Return [x, y] of the center of cell containing provided text 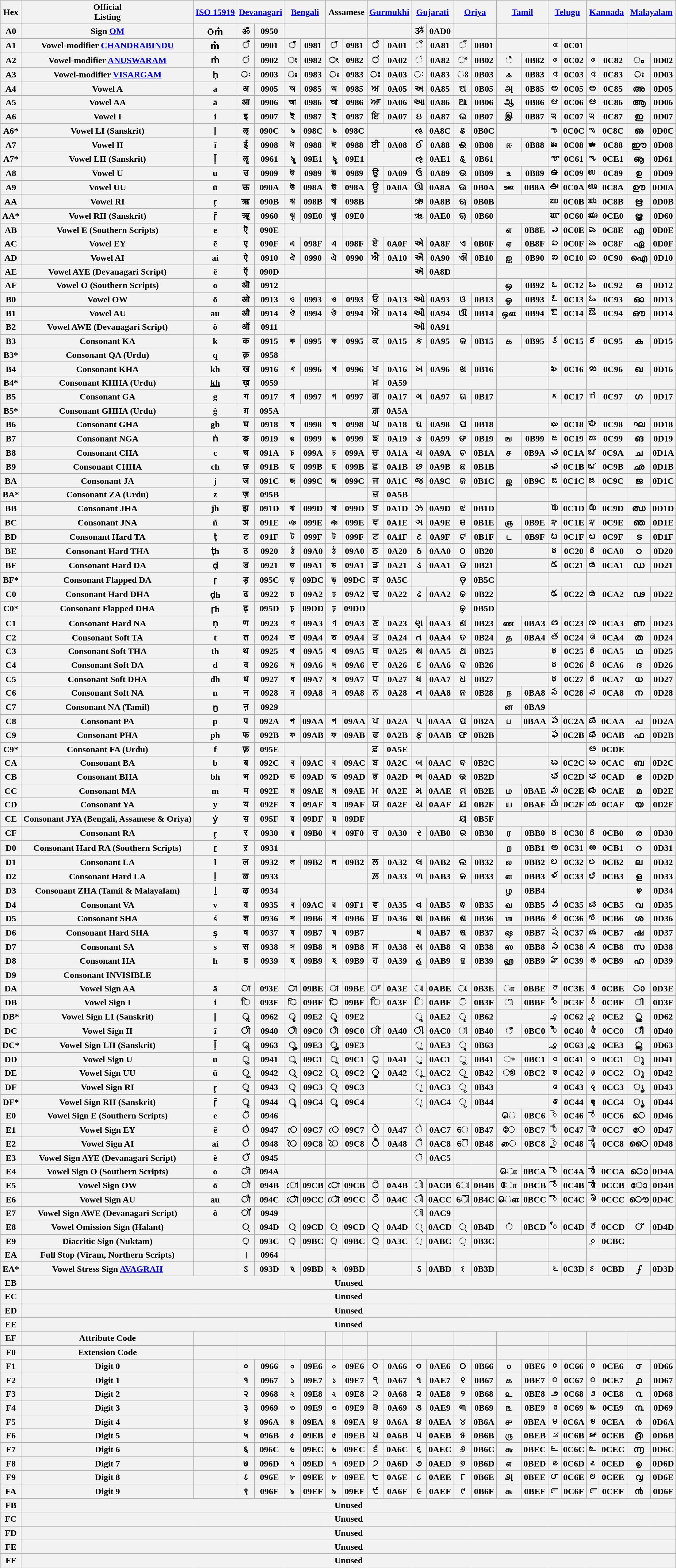
ଢ [462, 594]
ય [419, 805]
૪ [419, 1422]
ऋ [245, 202]
Consonant Soft TA [107, 637]
ଯ [462, 805]
EB [11, 1283]
0D2F [663, 805]
ॅ [245, 1158]
ૈ [419, 1144]
F5 [11, 1422]
0D3E [663, 989]
य [245, 805]
0908 [270, 145]
ਓ [375, 299]
0B93 [535, 299]
0D34 [663, 891]
0AA2 [440, 594]
0A9E [440, 523]
0ACB [440, 1185]
0BBE [535, 989]
ൈ [638, 1144]
Vowel Sign EY [107, 1130]
0D2A [663, 721]
છ [419, 467]
೮ [593, 1477]
0C09 [574, 173]
ଗ [462, 397]
0D6C [663, 1450]
ூ [509, 1073]
0C6C [574, 1450]
0B05 [484, 89]
Consonant RA [107, 833]
0C28 [574, 693]
B3 [11, 341]
0AB7 [440, 933]
జ [554, 481]
0D30 [663, 833]
୭ [462, 1464]
0AC4 [440, 1102]
Digit 4 [107, 1422]
0A86 [440, 103]
0CC1 [613, 1059]
५ [245, 1436]
Vowel-modifier VISARGAM [107, 74]
t [215, 637]
ક [419, 341]
ଦ [462, 665]
૯ [419, 1491]
೧ [593, 1380]
ḥ [215, 74]
0C0B [574, 202]
0B6A [484, 1422]
द [245, 665]
క [554, 341]
ৱ [334, 905]
ം [638, 60]
ౠ [554, 216]
േ [638, 1130]
0A88 [440, 145]
0AB0 [440, 833]
l [215, 862]
Consonant Soft DA [107, 665]
0A41 [397, 1059]
ण [245, 623]
൬ [638, 1450]
0A25 [397, 651]
0A36 [397, 919]
ଞ [462, 523]
ह [245, 961]
ೋ [593, 1185]
0BB9 [535, 961]
ఝ [554, 508]
0BBF [535, 1003]
ല [638, 862]
0CEC [613, 1450]
ଡ [462, 566]
0C36 [574, 919]
ன [509, 707]
0AEE [440, 1477]
ആ [638, 103]
ാ [638, 989]
ೌ [593, 1200]
യ [638, 805]
Consonant PHA [107, 735]
0D1B [663, 467]
0A33 [397, 876]
ൊ [638, 1171]
ગ [419, 397]
ṁ [215, 60]
୬ [462, 1450]
0B6B [484, 1436]
Vowel A [107, 89]
ஞ [509, 523]
ચ [419, 453]
Consonant GHA [107, 425]
ञ [245, 523]
ఙ [554, 439]
0B43 [484, 1087]
ೡ [593, 159]
ઝ [419, 508]
0C35 [574, 905]
0B83 [535, 74]
0C03 [574, 74]
ਥ [375, 651]
0CA5 [613, 651]
091B [270, 467]
ଋ [462, 202]
0AA7 [440, 679]
੩ [375, 1408]
ੂ [375, 1073]
ഝ [638, 508]
0D0F [663, 244]
0CAD [613, 777]
ग [245, 397]
ऐ [245, 258]
0C46 [574, 1116]
प [245, 721]
0A5C [397, 580]
ॊ [245, 1171]
೨ [593, 1394]
0A3F [397, 1003]
ृ [245, 1087]
ஏ [509, 244]
0A9C [440, 481]
Consonant Flapped DA [107, 580]
൭ [638, 1464]
ਖ [375, 369]
090F [270, 244]
ୠ [462, 216]
Consonant GHHA (Urdu) [107, 411]
ഫ [638, 735]
091A [270, 453]
Vowel Sign U [107, 1059]
ઙ [419, 439]
ਹ [375, 961]
0C8C [613, 131]
F1 [11, 1366]
EC [11, 1297]
३ [245, 1408]
ଝ [462, 508]
Digit 8 [107, 1477]
Vowel Sign AI [107, 1144]
0A47 [397, 1130]
ḍh [215, 594]
Digit 9 [107, 1491]
0944 [270, 1102]
0BB8 [535, 947]
ண [509, 623]
0C30 [574, 833]
0AE7 [440, 1380]
0C96 [613, 369]
ऍ [245, 272]
0CB0 [613, 833]
0A6A [397, 1422]
0C1B [574, 467]
ડ [419, 566]
Vowel Sign O (Southern Scripts) [107, 1171]
Vowel UU [107, 187]
0A89 [440, 173]
ੇ [375, 1130]
ఓ [554, 299]
C6 [11, 693]
२ [245, 1394]
వ [554, 905]
0D2C [663, 763]
ఒ [554, 286]
0D16 [663, 369]
ਕ [375, 341]
D3 [11, 891]
0CED [613, 1464]
ਗ [375, 397]
హ [554, 961]
ଥ [462, 651]
0CB8 [613, 947]
ॠ [245, 216]
ਚ [375, 453]
0CC2 [613, 1073]
ਲ [375, 862]
0D06 [663, 103]
പ [638, 721]
ௌ [509, 1200]
ਟ [375, 537]
ġ [215, 411]
౦ [554, 1366]
ృ [554, 1087]
Digit 1 [107, 1380]
ED [11, 1311]
0AEA [440, 1422]
Digit 6 [107, 1450]
0C94 [613, 313]
ഃ [638, 74]
BA [11, 481]
Vowel Sign RI [107, 1087]
0C93 [613, 299]
0CC8 [613, 1144]
ಬ [593, 763]
ू [245, 1073]
୪ [462, 1422]
ಈ [593, 145]
0CE2 [613, 1017]
୮ [462, 1477]
ਫ [375, 735]
ର [462, 833]
ઠ [419, 551]
0BE8 [535, 1394]
ು [593, 1059]
0934 [270, 891]
० [245, 1366]
ਪ [375, 721]
ढ़ [245, 609]
ଌ [462, 131]
ୂ [462, 1073]
0B23 [484, 623]
ಉ [593, 173]
Consonant KA [107, 341]
ਏ [375, 244]
0A6C [397, 1450]
் [509, 1227]
ਜ [375, 481]
0A24 [397, 637]
ਇ [375, 116]
0CE0 [613, 216]
0B5D [484, 609]
ै [245, 1144]
EA [11, 1255]
ਸ਼ [375, 919]
ઐ [419, 258]
ഷ [638, 933]
091E [270, 523]
ൄ [638, 1102]
র [292, 833]
096B [270, 1436]
Vowel LI (Sanskrit) [107, 131]
0B3F [484, 1003]
0AC1 [440, 1059]
0B0C [484, 131]
౫ [554, 1436]
B5* [11, 411]
ஂ [509, 60]
Consonant Hard TA [107, 537]
Diacritic Sign (Nuktam) [107, 1241]
C1 [11, 623]
0B9F [535, 537]
Consonant BA [107, 763]
೬ [593, 1450]
ઉ [419, 173]
B3* [11, 355]
് [638, 1227]
0C6A [574, 1422]
વ [419, 905]
ପ [462, 721]
Consonant YA [107, 805]
क [245, 341]
ଧ [462, 679]
Full Stop (Viram, Northern Scripts) [107, 1255]
0AB6 [440, 919]
0C0C [574, 131]
0AA6 [440, 665]
0A28 [397, 693]
0D47 [663, 1130]
0B14 [484, 313]
0926 [270, 665]
C9 [11, 735]
ଽ [462, 1269]
091D [270, 508]
0907 [270, 116]
0CA2 [613, 594]
੯ [375, 1491]
0CCD [613, 1227]
0CBC [613, 1241]
വ [638, 905]
ḍ [215, 566]
ઢ [419, 594]
ಜ [593, 481]
0A5B [397, 494]
0ACD [440, 1227]
ఽ [554, 1269]
0ABD [440, 1269]
0BE6 [535, 1366]
ౡ [554, 159]
0941 [270, 1059]
ଅ [462, 89]
0BEE [535, 1477]
ಪ [593, 721]
EA* [11, 1269]
C0* [11, 609]
ದ [593, 665]
0A94 [440, 313]
0CE1 [613, 159]
0933 [270, 876]
Consonant SHA [107, 919]
0A32 [397, 862]
ਖ਼ [375, 383]
ड़ [245, 580]
0CCB [613, 1185]
0A59 [397, 383]
ನ [593, 693]
ு [509, 1059]
0D0B [663, 202]
Vowel Sign AA [107, 989]
े [245, 1130]
ं [245, 60]
AA* [11, 216]
೯ [593, 1491]
0C3F [574, 1003]
0923 [270, 623]
എ [638, 230]
೫ [593, 1436]
Hex [11, 12]
உ [509, 173]
0A27 [397, 679]
0AB3 [440, 876]
0B6F [484, 1491]
૧ [419, 1380]
CF [11, 833]
0A0F [397, 244]
௯ [509, 1491]
0916 [270, 369]
Consonant JYA (Bengali, Assamese & Oriya) [107, 819]
ૐ [419, 31]
ಲ [593, 862]
0AEB [440, 1436]
ట [554, 537]
ಶ [593, 919]
ಊ [593, 187]
౯ [554, 1491]
D4 [11, 905]
ଔ [462, 313]
0921 [270, 566]
ಂ [593, 60]
0CC3 [613, 1087]
ઔ [419, 313]
0A9F [440, 537]
093F [270, 1003]
ૣ [419, 1045]
ம [509, 791]
0CE9 [613, 1408]
ಆ [593, 103]
૬ [419, 1450]
0BA3 [535, 623]
0967 [270, 1380]
ః [554, 74]
0A2C [397, 763]
C5 [11, 679]
0929 [270, 707]
ధ [554, 679]
0D40 [663, 1031]
0CE7 [613, 1380]
F6 [11, 1436]
ख़ [245, 383]
0B35 [484, 905]
090A [270, 187]
0A4D [397, 1227]
ऌ [245, 131]
ઇ [419, 116]
D9 [11, 975]
ಇ [593, 116]
ഒ [638, 286]
Consonant KHA [107, 369]
ൃ [638, 1087]
Gujarati [432, 12]
ಯ [593, 805]
0910 [270, 258]
ಋ [593, 202]
ख [245, 369]
ૠ [419, 216]
0A06 [397, 103]
B9 [11, 467]
ீ [509, 1031]
0B90 [535, 258]
ତ [462, 637]
ఆ [554, 103]
ṣ [215, 933]
ੈ [375, 1144]
ഘ [638, 425]
0D67 [663, 1380]
੬ [375, 1450]
ச [509, 453]
ા [419, 989]
ಷ [593, 933]
೪ [593, 1422]
k [215, 341]
ಎ [593, 230]
B4 [11, 369]
0937 [270, 933]
0B48 [484, 1144]
A6 [11, 116]
0A18 [397, 425]
ఁ [554, 46]
0C99 [613, 439]
ച [638, 453]
0C68 [574, 1394]
0C62 [574, 1017]
ફ [419, 735]
0C82 [613, 60]
ബ [638, 763]
0A8F [440, 244]
0A21 [397, 566]
0D03 [663, 74]
ణ [554, 623]
0945 [270, 1158]
0CA6 [613, 665]
ज़ [245, 494]
0969 [270, 1408]
0C89 [613, 173]
Vowel OW [107, 299]
0C8E [613, 230]
0B68 [484, 1394]
0BEF [535, 1491]
0928 [270, 693]
Consonant HA [107, 961]
ઌ [419, 131]
ജ [638, 481]
Consonant GA [107, 397]
ള [638, 876]
ଵ [462, 905]
C7 [11, 707]
0A66 [397, 1366]
ਨ [375, 693]
Consonant JHA [107, 508]
ਗ਼ [375, 411]
व [245, 905]
ധ [638, 679]
ത [638, 637]
చ [554, 453]
അ [638, 89]
0AEF [440, 1491]
ഡ [638, 566]
0B42 [484, 1073]
0946 [270, 1116]
0D07 [663, 116]
Consonant Hard LA [107, 876]
ए [245, 244]
0C9C [613, 481]
ૌ [419, 1200]
ਯ [375, 805]
0C01 [574, 46]
్ [554, 1227]
OfficialListing [107, 12]
൫ [638, 1436]
త [554, 637]
0A99 [440, 439]
ഇ [638, 116]
९ [245, 1491]
ષ [419, 933]
0902 [270, 60]
CC [11, 791]
൨ [638, 1394]
FF [11, 1561]
ం [554, 60]
આ [419, 103]
0D1E [663, 523]
CA [11, 763]
ళ [554, 876]
090D [270, 272]
Vowel AYE (Devanagari Script) [107, 272]
ु [245, 1059]
ś [215, 919]
0B02 [484, 60]
ై [554, 1144]
0A67 [397, 1380]
BA* [11, 494]
D5 [11, 919]
ં [419, 60]
ಳ [593, 876]
0BCC [535, 1200]
ભ [419, 777]
ద [554, 665]
ീ [638, 1031]
095B [270, 494]
ா [509, 989]
j [215, 481]
ई [245, 145]
इ [245, 116]
Consonant FA (Urdu) [107, 749]
0D12 [663, 286]
0D02 [663, 60]
0A8C [440, 131]
0C06 [574, 103]
B1 [11, 313]
બ [419, 763]
0CEE [613, 1477]
0943 [270, 1087]
Consonant Flapped DHA [107, 609]
ऊ [245, 187]
ങ [638, 439]
0B30 [484, 833]
ଠ [462, 551]
ഴ [638, 891]
0964 [270, 1255]
Vowel Sign UU [107, 1073]
094B [270, 1185]
ന [638, 693]
B4* [11, 383]
૩ [419, 1408]
0B22 [484, 594]
C4 [11, 665]
ఎ [554, 230]
ണ [638, 623]
AF [11, 286]
0CC7 [613, 1130]
Consonant Hard SHA [107, 933]
0AE6 [440, 1366]
0AB5 [440, 905]
E4 [11, 1171]
ಽ [593, 1269]
ೆ [593, 1116]
ౣ [554, 1045]
Digit 7 [107, 1464]
0A8A [440, 187]
0B94 [535, 313]
0BC0 [535, 1031]
0B26 [484, 665]
Sign OM [107, 31]
ు [554, 1059]
0CCC [613, 1200]
ਊ [375, 187]
र [245, 833]
Vowel EY [107, 244]
୯ [462, 1491]
௦ [509, 1366]
0B44 [484, 1102]
0D2E [663, 791]
EF [11, 1338]
0B08 [484, 145]
మ [554, 791]
0D4D [663, 1227]
౩ [554, 1408]
Assamese [347, 12]
th [215, 651]
൪ [638, 1422]
ఠ [554, 551]
0CB7 [613, 933]
0958 [270, 355]
ୢ [462, 1017]
ய [509, 805]
0A93 [440, 299]
0C66 [574, 1366]
0B2B [484, 735]
ୡ [462, 159]
ੀ [375, 1031]
0AAF [440, 805]
ଙ [462, 439]
0AE1 [440, 159]
0C12 [574, 286]
ౄ [554, 1102]
0AB2 [440, 862]
ౢ [554, 1017]
0BC7 [535, 1130]
0BED [535, 1464]
ड [245, 566]
0AC2 [440, 1073]
0CB2 [613, 862]
ಸ [593, 947]
ஈ [509, 145]
Vowel Sign AWE (Devanagari Script) [107, 1213]
ે [419, 1130]
સ [419, 947]
Vowel RI [107, 202]
ष [245, 933]
ଐ [462, 258]
ਫ਼ [375, 749]
Consonant MA [107, 791]
Vowel RII (Sanskrit) [107, 216]
0BB1 [535, 848]
ટ [419, 537]
ओ [245, 299]
ब [245, 763]
EE [11, 1324]
0B3C [484, 1241]
ೞ [593, 749]
ଟ [462, 537]
0A30 [397, 833]
ṛh [215, 609]
ౌ [554, 1200]
gh [215, 425]
0C2F [574, 805]
థ [554, 651]
Vowel AWE (Devanagari Script) [107, 327]
0914 [270, 313]
న [554, 693]
0B0A [484, 187]
લ [419, 862]
௨ [509, 1394]
0D0A [663, 187]
ೃ [593, 1087]
ખ [419, 369]
0B1C [484, 481]
ూ [554, 1073]
భ [554, 777]
D7 [11, 947]
थ [245, 651]
0A2D [397, 777]
0935 [270, 905]
0AE2 [440, 1017]
ಠ [593, 551]
ತ [593, 637]
A1 [11, 46]
0A39 [397, 961]
Vowel II [107, 145]
D2 [11, 876]
0C1C [574, 481]
ಣ [593, 623]
ఫ [554, 735]
0A82 [440, 60]
0D21 [663, 566]
095E [270, 749]
E8 [11, 1227]
૦ [419, 1366]
0C1A [574, 453]
ISO 15919 [215, 12]
ഌ [638, 131]
਼ [375, 1241]
ಭ [593, 777]
ୃ [462, 1087]
0AC3 [440, 1087]
ੋ [375, 1185]
ਲ਼ [375, 876]
ਬ [375, 763]
ଶ [462, 919]
౭ [554, 1464]
സ [638, 947]
0D05 [663, 89]
ୋ [462, 1185]
0D24 [663, 637]
ਰ [375, 833]
BE [11, 551]
0962 [270, 1017]
൯ [638, 1491]
FB [11, 1505]
ऱ [245, 848]
ી [419, 1031]
0968 [270, 1394]
0D1D [663, 508]
ി [638, 1003]
0C61 [574, 159]
Consonant QA (Urdu) [107, 355]
ీ [554, 1031]
અ [419, 89]
A8 [11, 173]
0C44 [574, 1102]
ே [509, 1130]
ங [509, 439]
0A22 [397, 594]
0BAF [535, 805]
A3 [11, 74]
ఈ [554, 145]
क़ [245, 355]
0A9D [440, 508]
0D6B [663, 1436]
ৰ︎ [334, 833]
0D63 [663, 1045]
096F [270, 1491]
గ [554, 397]
ज [245, 481]
CB [11, 777]
0B06 [484, 103]
0CE3 [613, 1045]
ऑ [245, 327]
0AC8 [440, 1144]
ṇ [215, 623]
ൢ [638, 1017]
Vowel-modifier CHANDRABINDU [107, 46]
0BB5 [535, 905]
ଃ [462, 74]
Vowel AA [107, 103]
Vowel E (Southern Scripts) [107, 230]
0C38 [574, 947]
0C07 [574, 116]
D0 [11, 848]
Devanagari [260, 12]
೦ [593, 1366]
0A01 [397, 46]
0D35 [663, 905]
୦ [462, 1366]
0C41 [574, 1059]
0B38 [484, 947]
FE [11, 1547]
095C [270, 580]
0B25 [484, 651]
ਔ [375, 313]
DD [11, 1059]
Consonant Hard NA [107, 623]
0BA8 [535, 693]
ி [509, 1003]
ఌ [554, 131]
0B1A [484, 453]
DC [11, 1031]
0D6F [663, 1491]
श [245, 919]
ઓ [419, 299]
0C6D [574, 1464]
ൂ [638, 1073]
s [215, 947]
ழ [509, 891]
િ [419, 1003]
Digit 2 [107, 1394]
090B [270, 202]
ଢ଼ [462, 609]
ಙ [593, 439]
એ [419, 244]
096E [270, 1477]
FA [11, 1491]
0909 [270, 173]
0D33 [663, 876]
0BA4 [535, 637]
ॆ [245, 1116]
ష [554, 933]
੨ [375, 1394]
0AC5 [440, 1158]
ઊ [419, 187]
F4 [11, 1408]
0A83 [440, 74]
0C27 [574, 679]
095F [270, 819]
0B67 [484, 1380]
ಘ [593, 425]
0903 [270, 74]
C3 [11, 651]
E2 [11, 1144]
७ [245, 1464]
0B5C [484, 580]
0932 [270, 862]
E6 [11, 1200]
அ [509, 89]
య [554, 805]
़ [245, 1241]
घ [245, 425]
0C4C [574, 1200]
ਢ [375, 594]
੧ [375, 1380]
ஸ [509, 947]
झ [245, 508]
Consonant CHA [107, 453]
0CA4 [613, 637]
0C24 [574, 637]
FC [11, 1519]
0AE8 [440, 1394]
0940 [270, 1031]
0C8B [613, 202]
౪ [554, 1422]
0A9A [440, 453]
च [245, 453]
0B8A [535, 187]
E0 [11, 1116]
0A3E [397, 989]
0B6C [484, 1450]
କ [462, 341]
0966 [270, 1366]
0C88 [613, 145]
096D [270, 1464]
E5 [11, 1185]
d [215, 665]
0D20 [663, 551]
0A9B [440, 467]
0C22 [574, 594]
। [245, 1255]
v [215, 905]
0A1C [397, 481]
092A [270, 721]
DF* [11, 1102]
ॢ [245, 1017]
0C32 [574, 862]
ଛ [462, 467]
0A1A [397, 453]
స [554, 947]
0B47 [484, 1130]
0D2B [663, 735]
௮ [509, 1477]
0905 [270, 89]
0B09 [484, 173]
வ [509, 905]
0AD0 [440, 31]
ெ [509, 1116]
Vowel Sign OW [107, 1185]
0D17 [663, 397]
ଁ [462, 46]
௪ [509, 1422]
Kannada [607, 12]
0C3D [574, 1269]
0BC6 [535, 1116]
୩ [462, 1408]
E3 [11, 1158]
੮ [375, 1477]
0A19 [397, 439]
0947 [270, 1130]
బ [554, 763]
न [245, 693]
ल [245, 862]
0BC1 [535, 1059]
Consonant JA [107, 481]
ோ [509, 1185]
எ [509, 230]
0B39 [484, 961]
0A85 [440, 89]
ഓ [638, 299]
0AE3 [440, 1045]
0B92 [535, 286]
0D36 [663, 919]
095D [270, 609]
0B2D [484, 777]
ஶ [509, 919]
ഉ [638, 173]
0BB4 [535, 891]
0939 [270, 961]
ಟ [593, 537]
0D69 [663, 1408]
Consonant Soft DHA [107, 679]
0ABF [440, 1003]
0AAD [440, 777]
0D43 [663, 1087]
ନ [462, 693]
0CBE [613, 989]
ન [419, 693]
0D23 [663, 623]
ஔ [509, 313]
0B2F [484, 805]
0D4C [663, 1200]
ॉ [245, 1213]
0BB0 [535, 833]
ర [554, 833]
0D60 [663, 216]
ਜ਼ [375, 494]
0D22 [663, 594]
0B62 [484, 1017]
0A03 [397, 74]
ૉ [419, 1213]
ॄ [245, 1102]
0B6E [484, 1477]
ಃ [593, 74]
Attribute Code [107, 1338]
Vowel Sign I [107, 1003]
ି [462, 1003]
A7* [11, 159]
ೣ [593, 1045]
ఊ [554, 187]
ଳ [462, 876]
ఢ [554, 594]
0D09 [663, 173]
ொ [509, 1171]
ి [554, 1003]
Vowel Sign E (Southern Scripts) [107, 1116]
093E [270, 989]
ଚ [462, 453]
094C [270, 1200]
0C2C [574, 763]
ப [509, 721]
0D41 [663, 1059]
0C05 [574, 89]
ଉ [462, 173]
0930 [270, 833]
ವ [593, 905]
0BB2 [535, 862]
0B24 [484, 637]
0B4B [484, 1185]
Vowel AI [107, 258]
Extension Code [107, 1352]
CD [11, 805]
0BA9 [535, 707]
ଡ଼ [462, 580]
್ [593, 1227]
0C08 [574, 145]
ஷ [509, 933]
0BAA [535, 721]
Consonant Hard DA [107, 566]
ଲ [462, 862]
ಝ [593, 508]
ો [419, 1185]
દ [419, 665]
ा [245, 989]
0C31 [574, 848]
ṟ [215, 848]
0931 [270, 848]
0AA5 [440, 651]
0924 [270, 637]
అ [554, 89]
ૡ [419, 159]
092F [270, 805]
0C6F [574, 1491]
જ [419, 481]
0C60 [574, 216]
A7 [11, 145]
0AA3 [440, 623]
ಿ [593, 1003]
ఖ [554, 369]
0D14 [663, 313]
0CE8 [613, 1394]
ऩ [245, 707]
0A2F [397, 805]
0CEA [613, 1422]
ଈ [462, 145]
Telugu [568, 12]
હ [419, 961]
0B63 [484, 1045]
ળ [419, 876]
ഥ [638, 651]
ஃ [509, 74]
0912 [270, 286]
0B60 [484, 216]
઼ [419, 1241]
0C1E [574, 523]
0D08 [663, 145]
भ [245, 777]
ठ [245, 551]
੪ [375, 1422]
౮ [554, 1477]
0CA7 [613, 679]
F7 [11, 1450]
FD [11, 1533]
0915 [270, 341]
Bengali [305, 12]
ी [245, 1031]
0A38 [397, 947]
0B16 [484, 369]
0AED [440, 1464]
ஹ [509, 961]
ि [245, 1003]
ਭ [375, 777]
0A1F [397, 537]
E7 [11, 1213]
स [245, 947]
ṅ [215, 439]
092B [270, 735]
ਞ [375, 523]
093D [270, 1269]
0ACC [440, 1200]
ṭh [215, 551]
0BB3 [535, 876]
0B17 [484, 397]
ಛ [593, 467]
0D18 [663, 425]
0CB9 [613, 961]
0D1A [663, 453]
ஓ [509, 299]
0D39 [663, 961]
0BCD [535, 1227]
0C98 [613, 425]
0D25 [663, 651]
0D1C [663, 481]
0C13 [574, 299]
డ [554, 566]
ഊ [638, 187]
F3 [11, 1394]
0A5A [397, 411]
0D48 [663, 1144]
0D44 [663, 1102]
ஆ [509, 103]
ઋ [419, 202]
0CB3 [613, 876]
0917 [270, 397]
൦ [638, 1366]
ୈ [462, 1144]
ਛ [375, 467]
f [215, 749]
y [215, 805]
ਆ [375, 103]
ൠ [638, 216]
0AEC [440, 1450]
Consonant Soft NA [107, 693]
0C17 [574, 397]
0A1E [397, 523]
0B40 [484, 1031]
0C92 [613, 286]
0C9E [613, 523]
४ [245, 1422]
Vowel O (Southern Scripts) [107, 286]
ṛ [215, 580]
0BB7 [535, 933]
0B8E [535, 230]
D1 [11, 862]
0C16 [574, 369]
ਉ [375, 173]
0C40 [574, 1031]
0D4B [663, 1185]
0B15 [484, 341]
0D66 [663, 1366]
0A17 [397, 397]
େ [462, 1130]
ଖ [462, 369]
६ [245, 1450]
ശ [638, 919]
0C85 [613, 89]
८ [245, 1477]
0B19 [484, 439]
0BE9 [535, 1408]
0B86 [535, 103]
0A15 [397, 341]
ఏ [554, 244]
BC [11, 523]
ೊ [593, 1171]
0A8D [440, 272]
ఘ [554, 425]
0D13 [663, 299]
0C97 [613, 397]
ೢ [593, 1017]
Consonant INVISIBLE [107, 975]
ക [638, 341]
ட [509, 537]
ள [509, 876]
ഖ [638, 369]
0C0A [574, 187]
0C0F [574, 244]
Consonant CHHA [107, 467]
0C2D [574, 777]
१ [245, 1380]
க [509, 341]
ਤ [375, 637]
DB* [11, 1017]
0959 [270, 383]
ट [245, 537]
ਙ [375, 439]
0D1F [663, 537]
ஜ [509, 481]
ഋ [638, 202]
ਈ [375, 145]
ే [554, 1130]
0C43 [574, 1087]
0A8B [440, 202]
A5 [11, 103]
उ [245, 173]
0B4D [484, 1227]
Vowel Sign AU [107, 1200]
0B85 [535, 89]
0A2B [397, 735]
z [215, 494]
0C26 [574, 665]
0CC6 [613, 1116]
a [215, 89]
ೄ [593, 1102]
0AC9 [440, 1213]
F8 [11, 1464]
0942 [270, 1073]
0CA0 [613, 551]
ઈ [419, 145]
ḻ [215, 891]
0C83 [613, 74]
0B01 [484, 46]
m̐ [215, 46]
B2 [11, 327]
ੜ [375, 580]
0B20 [484, 551]
0B2E [484, 791]
ல [509, 862]
0CB5 [613, 905]
0BCB [535, 1185]
ग़ [245, 411]
౧ [554, 1380]
ਾ [375, 989]
0B87 [535, 116]
ഢ [638, 594]
0CAB [613, 735]
य़ [245, 819]
0AB9 [440, 961]
0AA0 [440, 551]
DC* [11, 1045]
Vowel LII (Sanskrit) [107, 159]
0B99 [535, 439]
0AA4 [440, 637]
DB [11, 1003]
0901 [270, 46]
੦ [375, 1366]
0B32 [484, 862]
0C02 [574, 60]
ૢ [419, 1017]
Consonant ZHA (Tamil & Malayalam) [107, 891]
ਮ [375, 791]
೭ [593, 1464]
ਸ [375, 947]
0C9D [613, 508]
ଜ [462, 481]
0B9E [535, 523]
0D62 [663, 1017]
0A0A [397, 187]
Consonant JNA [107, 523]
ഹ [638, 961]
0A48 [397, 1144]
Tamil [522, 12]
0BE7 [535, 1380]
094A [270, 1171]
0B36 [484, 919]
૫ [419, 1436]
0A07 [397, 116]
૮ [419, 1477]
0D27 [663, 679]
BF* [11, 580]
0B07 [484, 116]
૭ [419, 1464]
ध [245, 679]
0AA1 [440, 566]
0B61 [484, 159]
0C48 [574, 1144]
0C4B [574, 1185]
DF [11, 1087]
ણ [419, 623]
0A2E [397, 791]
൩ [638, 1408]
0A16 [397, 369]
0A14 [397, 313]
0C6B [574, 1436]
0960 [270, 216]
0AE9 [440, 1408]
0D32 [663, 862]
0C87 [613, 116]
ૃ [419, 1087]
ṉ [215, 707]
ौ [245, 1200]
Consonant NGA [107, 439]
Consonant NA (Tamil) [107, 707]
0A69 [397, 1408]
ദ [638, 665]
ോ [638, 1185]
0A40 [397, 1031]
0CB1 [613, 848]
0961 [270, 159]
0D3F [663, 1003]
0B28 [484, 693]
੍ [375, 1227]
Ōm̐ [215, 31]
0C1F [574, 537]
ଊ [462, 187]
0C1D [574, 508]
छ [245, 467]
ஒ [509, 286]
ર [419, 833]
ഭ [638, 777]
093C [270, 1241]
0A23 [397, 623]
0A20 [397, 551]
0CAA [613, 721]
0B37 [484, 933]
ந [509, 693]
Vowel Stress Sign AVAGRAH [107, 1269]
Consonant BHA [107, 777]
௩ [509, 1408]
ര [638, 833]
0950 [270, 31]
ୟ [462, 819]
ಹ [593, 961]
Vowel Sign AYE (Devanagari Script) [107, 1158]
0B03 [484, 74]
0B41 [484, 1059]
0C2E [574, 791]
F2 [11, 1380]
ഏ [638, 244]
0922 [270, 594]
0CA1 [613, 566]
092D [270, 777]
ਂ [375, 60]
0B1B [484, 467]
0D10 [663, 258]
Consonant ZA (Urdu) [107, 494]
௭ [509, 1464]
0C67 [574, 1380]
ଫ [462, 735]
಼ [593, 1241]
0927 [270, 679]
ಅ [593, 89]
0C90 [613, 258]
09F0 [355, 833]
౨ [554, 1394]
0906 [270, 103]
ൣ [638, 1045]
ढ [245, 594]
0AAC [440, 763]
Consonant VA [107, 905]
Consonant SA [107, 947]
0963 [270, 1045]
0A98 [440, 425]
0949 [270, 1213]
0CB6 [613, 919]
મ [419, 791]
D6 [11, 933]
औ [245, 313]
0C4A [574, 1171]
0BEB [535, 1436]
ॡ [245, 159]
0C25 [574, 651]
0CE6 [613, 1366]
Consonant KHHA (Urdu) [107, 383]
0D38 [663, 947]
ੁ [375, 1059]
ਵ [375, 905]
ઽ [419, 1269]
g [215, 397]
ಥ [593, 651]
ಕ [593, 341]
0C21 [574, 566]
ਅ [375, 89]
ଣ [462, 623]
Consonant Hard THA [107, 551]
ఞ [554, 523]
0B2A [484, 721]
फ़ [245, 749]
C8 [11, 721]
0B4C [484, 1200]
0BEC [535, 1450]
0D31 [663, 848]
ॐ [245, 31]
0D19 [663, 439]
B6 [11, 425]
ఛ [554, 467]
Consonant Soft THA [107, 651]
ऽ [245, 1269]
0D4A [663, 1171]
ବ [462, 763]
0B88 [535, 145]
ഔ [638, 313]
ಾ [593, 989]
ୁ [462, 1059]
ph [215, 735]
0A81 [440, 46]
0A1B [397, 467]
0B27 [484, 679]
Consonant LA [107, 862]
Consonant Hard RA (Southern Scripts) [107, 848]
ೇ [593, 1130]
0CA8 [613, 693]
090E [270, 230]
0A42 [397, 1073]
091F [270, 537]
b [215, 763]
ప [554, 721]
0B9C [535, 481]
Vowel-modifier ANUSWARAM [107, 60]
ୄ [462, 1102]
0BEA [535, 1422]
0AE0 [440, 216]
ರ [593, 833]
0B82 [535, 60]
ୌ [462, 1200]
Vowel Sign LI (Sanskrit) [107, 1017]
0CBF [613, 1003]
પ [419, 721]
AE [11, 272]
શ [419, 919]
0AC7 [440, 1130]
0C15 [574, 341]
Vowel I [107, 116]
୨ [462, 1394]
ొ [554, 1171]
ऒ [245, 286]
0B2C [484, 763]
ో [554, 1185]
0CC0 [613, 1031]
ਐ [375, 258]
ધ [419, 679]
A2 [11, 60]
ె [554, 1116]
ହ [462, 961]
ૂ [419, 1073]
0A08 [397, 145]
0C6E [574, 1477]
0B5F [484, 819]
ஐ [509, 258]
0913 [270, 299]
ଇ [462, 116]
A0 [11, 31]
त [245, 637]
૨ [419, 1394]
ऴ [245, 891]
ା [462, 989]
0BC8 [535, 1144]
0D6E [663, 1477]
੫ [375, 1436]
0C2B [574, 735]
ऎ [245, 230]
ர [509, 833]
F0 [11, 1352]
ẏ [215, 819]
ಒ [593, 286]
ଭ [462, 777]
0C42 [574, 1073]
௧ [509, 1380]
0D2D [663, 777]
0A5E [397, 749]
0D6A [663, 1422]
CE [11, 819]
0D37 [663, 933]
ഐ [638, 258]
0B1D [484, 508]
୫ [462, 1436]
BB [11, 508]
ॣ [245, 1045]
0A10 [397, 258]
0B69 [484, 1408]
0B8F [535, 244]
ஊ [509, 187]
ch [215, 467]
ૄ [419, 1102]
౬ [554, 1450]
0ABC [440, 1241]
092E [270, 791]
ँ [245, 46]
ఋ [554, 202]
0C14 [574, 313]
0A1D [397, 508]
ಞ [593, 523]
0CAC [613, 763]
0C39 [574, 961]
0948 [270, 1144]
ઑ [419, 327]
0C63 [574, 1045]
0A96 [440, 369]
0919 [270, 439]
0CBD [613, 1269]
0C8A [613, 187]
ਡ [375, 566]
0CCA [613, 1171]
ഛ [638, 467]
ಔ [593, 313]
Vowel Sign RII (Sanskrit) [107, 1102]
0D0C [663, 131]
A9 [11, 187]
ੌ [375, 1200]
ो [245, 1185]
F9 [11, 1477]
0D42 [663, 1073]
0C47 [574, 1130]
0938 [270, 947]
0C3E [574, 989]
0A3C [397, 1241]
0A26 [397, 665]
ଂ [462, 60]
D8 [11, 961]
अ [245, 89]
आ [245, 103]
ಐ [593, 258]
ଘ [462, 425]
C2 [11, 637]
094D [270, 1227]
્ [419, 1227]
c [215, 453]
0B10 [484, 258]
0C69 [574, 1408]
0AB8 [440, 947]
0C20 [574, 551]
ಓ [593, 299]
फ [245, 735]
Consonant PA [107, 721]
ळ [245, 876]
0AC0 [440, 1031]
ઃ [419, 74]
bh [215, 777]
0BB6 [535, 919]
0C18 [574, 425]
A6* [11, 131]
0B3E [484, 989]
ઘ [419, 425]
0936 [270, 919]
Vowel Sign LII (Sanskrit) [107, 1045]
0B1E [484, 523]
q [215, 355]
ల [554, 862]
ಖ [593, 369]
0B13 [484, 299]
ः [245, 74]
ಗ [593, 397]
ઁ [419, 46]
ു [638, 1059]
ਦ [375, 665]
இ [509, 116]
ഞ [638, 523]
jh [215, 508]
0A91 [440, 327]
ङ [245, 439]
0A09 [397, 173]
റ [638, 848]
AA [11, 202]
௫ [509, 1436]
0D61 [663, 159]
ਣ [375, 623]
0A6F [397, 1491]
0C9B [613, 467]
0A05 [397, 89]
0C37 [574, 933]
0B0B [484, 202]
0B21 [484, 566]
ఐ [554, 258]
0C86 [613, 103]
൮ [638, 1477]
0920 [270, 551]
થ [419, 651]
Vowel Omission Sign (Halant) [107, 1227]
0A02 [397, 60]
0A35 [397, 905]
BF [11, 566]
ಱ [593, 848]
0D15 [663, 341]
म [245, 791]
0D3D [663, 1269]
ఱ [554, 848]
శ [554, 919]
0C2A [574, 721]
ઞ [419, 523]
BD [11, 537]
p [215, 721]
Gurmukhi [389, 12]
ഠ [638, 551]
ਿ [375, 1003]
ఉ [554, 173]
ை [509, 1144]
0A95 [440, 341]
0D68 [663, 1394]
0C0E [574, 230]
ત [419, 637]
Digit 5 [107, 1436]
B5 [11, 397]
ಧ [593, 679]
െ [638, 1116]
AD [11, 258]
ఇ [554, 116]
ಢ [593, 594]
C9* [11, 749]
h [215, 961]
0A90 [440, 258]
0D26 [663, 665]
ಚ [593, 453]
AB [11, 230]
ਃ [375, 74]
0CEF [613, 1491]
Vowel AU [107, 313]
ଆ [462, 103]
0A13 [397, 299]
ૅ [419, 1158]
ಏ [593, 244]
0A6D [397, 1464]
ਁ [375, 46]
Digit 0 [107, 1366]
ഈ [638, 145]
0B6D [484, 1464]
0AAB [440, 735]
ൡ [638, 159]
୧ [462, 1380]
0C9F [613, 537]
Malayalam [652, 12]
0D28 [663, 693]
ਝ [375, 508]
095A [270, 411]
ਘ [375, 425]
ଷ [462, 933]
B7 [11, 439]
m [215, 791]
0B66 [484, 1366]
B0 [11, 299]
0C23 [574, 623]
09B0 [313, 833]
0B9A [535, 453]
ற [509, 848]
0A4B [397, 1185]
E9 [11, 1241]
ಌ [593, 131]
ਠ [375, 551]
0C19 [574, 439]
ઍ [419, 272]
0C33 [574, 876]
0BC2 [535, 1073]
DA [11, 989]
091C [270, 481]
Consonant Hard DHA [107, 594]
ଓ [462, 299]
ମ [462, 791]
ഽ [638, 1269]
ೀ [593, 1031]
0AAA [440, 721]
0925 [270, 651]
09F1 [355, 905]
Digit 3 [107, 1408]
0A97 [440, 397]
0B89 [535, 173]
dh [215, 679]
0A6B [397, 1436]
0CEB [613, 1436]
0C8F [613, 244]
ୣ [462, 1045]
096A [270, 1422]
0C95 [613, 341]
090C [270, 131]
0CA3 [613, 623]
ુ [419, 1059]
AC [11, 244]
0CDE [613, 749]
0B1F [484, 537]
C0 [11, 594]
ୀ [462, 1031]
௬ [509, 1450]
ಮ [593, 791]
0D46 [663, 1116]
ೈ [593, 1144]
ସ [462, 947]
ಫ [593, 735]
0C4D [574, 1227]
0ABE [440, 989]
ਧ [375, 679]
0D6D [663, 1464]
092C [270, 763]
த [509, 637]
ೠ [593, 216]
ൌ [638, 1200]
0CAE [613, 791]
೩ [593, 1408]
0CC4 [613, 1102]
0B33 [484, 876]
ñ [215, 523]
0918 [270, 425]
0B18 [484, 425]
0AA8 [440, 693]
0CAF [613, 805]
Vowel Sign II [107, 1031]
0BAE [535, 791]
0A87 [440, 116]
0B95 [535, 341]
0C9A [613, 453]
଼ [462, 1241]
E1 [11, 1130]
0A68 [397, 1394]
0B3D [484, 1269]
ಡ [593, 566]
DE [11, 1073]
0A6E [397, 1477]
ఔ [554, 313]
മ [638, 791]
ా [554, 989]
0AAE [440, 791]
੭ [375, 1464]
A4 [11, 89]
୍ [462, 1227]
0A2A [397, 721]
Oriya [475, 12]
् [245, 1227]
ട [638, 537]
ଏ [462, 244]
0B0F [484, 244]
0911 [270, 327]
ṭ [215, 537]
ೂ [593, 1073]
0A4C [397, 1200]
096C [270, 1450]
0C10 [574, 258]
ഗ [638, 397]
Vowel U [107, 173]
0BCA [535, 1171]
B8 [11, 453]
൧ [638, 1380]
0D0E [663, 230]
n [215, 693]
